Locate the cell with the specified text and output its [X, Y] center coordinate. 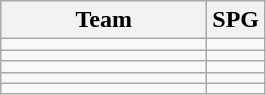
SPG [236, 20]
Team [104, 20]
